Return the (x, y) coordinate for the center point of the cell that contains the specified text.  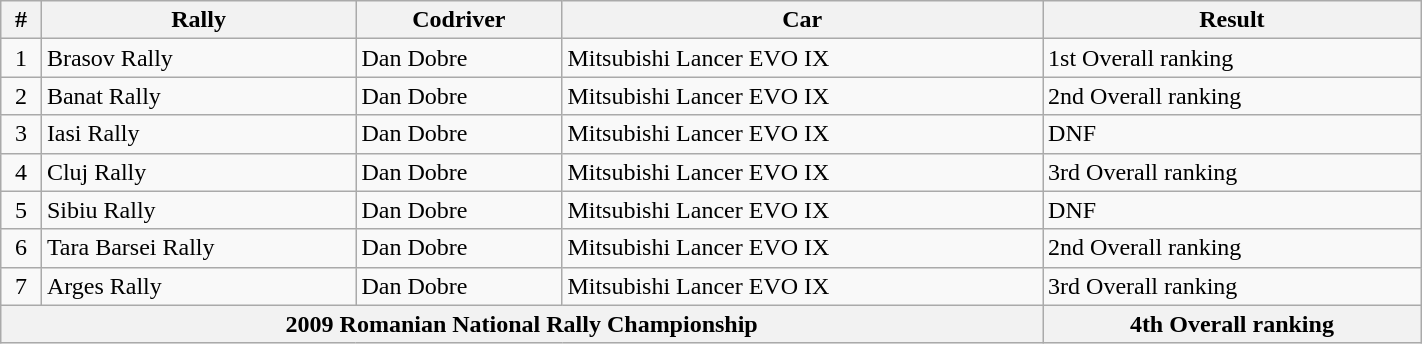
1st Overall ranking (1232, 58)
7 (22, 286)
Banat Rally (198, 96)
1 (22, 58)
4th Overall ranking (1232, 324)
5 (22, 210)
2009 Romanian National Rally Championship (522, 324)
Cluj Rally (198, 172)
Codriver (459, 20)
Iasi Rally (198, 134)
3 (22, 134)
Tara Barsei Rally (198, 248)
# (22, 20)
Result (1232, 20)
Car (802, 20)
6 (22, 248)
Brasov Rally (198, 58)
Rally (198, 20)
4 (22, 172)
Sibiu Rally (198, 210)
2 (22, 96)
Arges Rally (198, 286)
